For the text-containing cell, return its midpoint in (x, y) coordinate format. 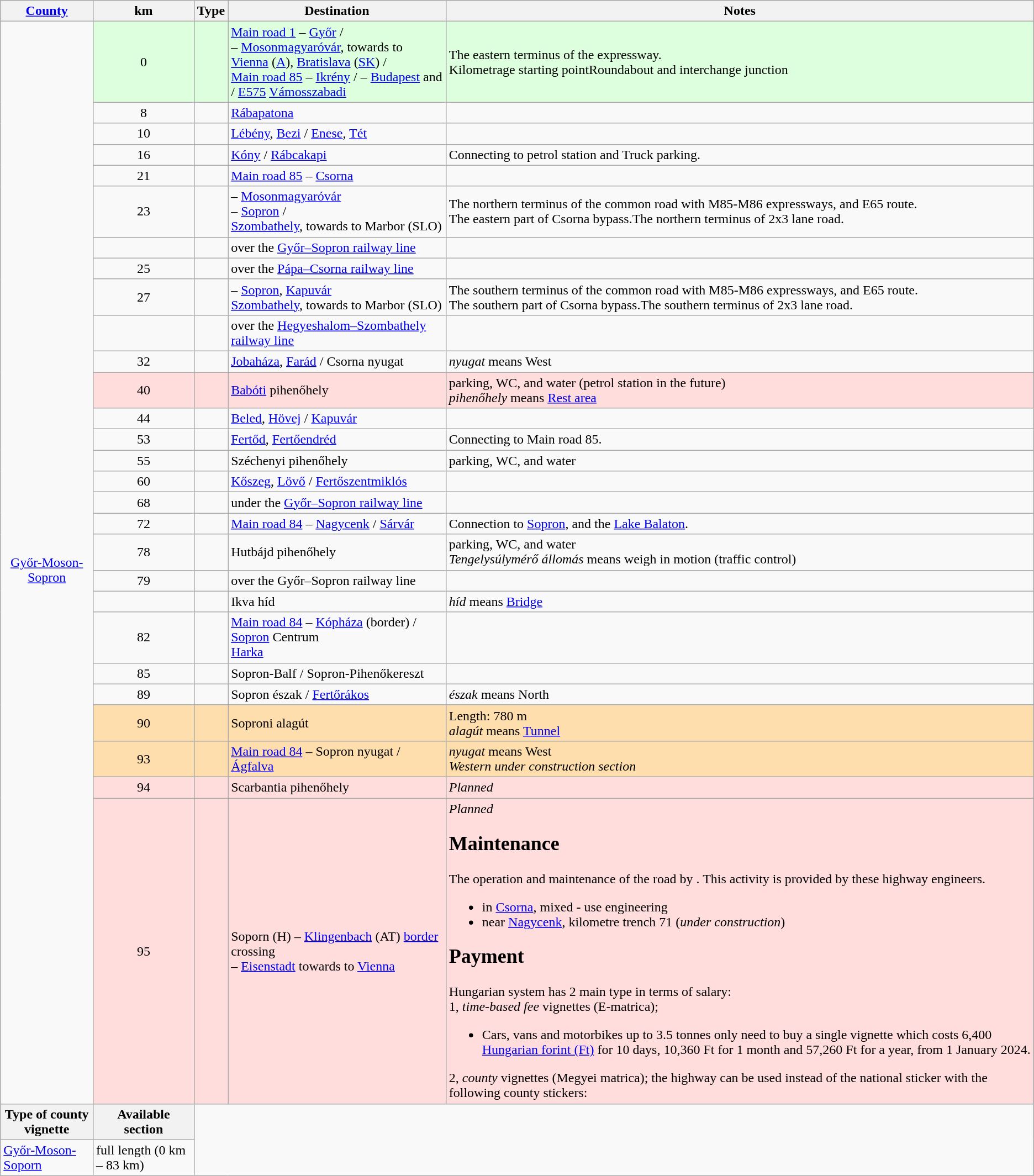
95 (144, 951)
44 (144, 419)
Type (211, 11)
észak means North (740, 694)
Type of county vignette (47, 1121)
Babóti pihenőhely (337, 390)
– Mosonmagyaróvár – Sopron / Szombathely, towards to Marbor (SLO) (337, 212)
40 (144, 390)
94 (144, 787)
County (47, 11)
Destination (337, 11)
72 (144, 524)
10 (144, 134)
85 (144, 673)
híd means Bridge (740, 602)
over the Hegyeshalom–Szombathely railway line (337, 333)
Main road 84 – Sopron nyugat / Ágfalva (337, 759)
Ikva híd (337, 602)
Lébény, Bezi / Enese, Tét (337, 134)
90 (144, 723)
Soporn (H) – Klingenbach (AT) border crossing – Eisenstadt towards to Vienna (337, 951)
Beled, Hövej / Kapuvár (337, 419)
78 (144, 552)
Connecting to Main road 85. (740, 440)
parking, WC, and water (740, 461)
Győr-Moson-Sopron (47, 562)
Kóny / Rábcakapi (337, 155)
Széchenyi pihenőhely (337, 461)
Győr-Moson-Soporn (47, 1158)
under the Győr–Sopron railway line (337, 503)
Main road 84 – Nagycenk / Sárvár (337, 524)
parking, WC, and water (petrol station in the future)pihenőhely means Rest area (740, 390)
93 (144, 759)
25 (144, 268)
Available section (144, 1121)
89 (144, 694)
km (144, 11)
68 (144, 503)
27 (144, 297)
parking, WC, and waterTengelysúlymérő állomás means weigh in motion (traffic control) (740, 552)
full length (0 km – 83 km) (144, 1158)
16 (144, 155)
Main road 84 – Kópháza (border) / Sopron CentrumHarka (337, 637)
53 (144, 440)
55 (144, 461)
nyugat means WestWestern under construction section (740, 759)
Connection to Sopron, and the Lake Balaton. (740, 524)
Length: 780 malagút means Tunnel (740, 723)
Fertőd, Fertőendréd (337, 440)
nyugat means West (740, 361)
8 (144, 113)
The eastern terminus of the expressway.Kilometrage starting pointRoundabout and interchange junction (740, 62)
32 (144, 361)
over the Pápa–Csorna railway line (337, 268)
Connecting to petrol station and Truck parking. (740, 155)
0 (144, 62)
Rábapatona (337, 113)
Soproni alagút (337, 723)
Main road 1 – Győr / – Mosonmagyaróvár, towards to Vienna (A), Bratislava (SK) / Main road 85 – Ikrény / – Budapest and / E575 Vámosszabadi (337, 62)
Jobaháza, Farád / Csorna nyugat (337, 361)
Scarbantia pihenőhely (337, 787)
79 (144, 581)
60 (144, 482)
Notes (740, 11)
Sopron-Balf / Sopron-Pihenőkereszt (337, 673)
Main road 85 – Csorna (337, 176)
82 (144, 637)
Hutbájd pihenőhely (337, 552)
Sopron észak / Fertőrákos (337, 694)
– Sopron, Kapuvár Szombathely, towards to Marbor (SLO) (337, 297)
Kőszeg, Lövő / Fertőszentmiklós (337, 482)
23 (144, 212)
21 (144, 176)
Planned (740, 787)
